Provide the (x, y) coordinate of the cell's center where the given text is located.  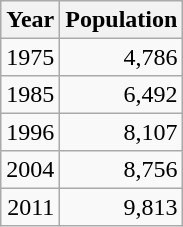
Population (122, 20)
6,492 (122, 94)
9,813 (122, 206)
8,107 (122, 132)
1996 (30, 132)
1975 (30, 56)
2004 (30, 170)
8,756 (122, 170)
Year (30, 20)
2011 (30, 206)
4,786 (122, 56)
1985 (30, 94)
